Return (X, Y) of the center of cell containing provided text 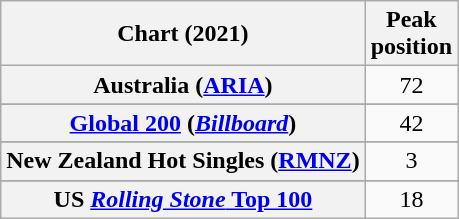
18 (411, 199)
Peakposition (411, 34)
3 (411, 161)
Global 200 (Billboard) (183, 123)
US Rolling Stone Top 100 (183, 199)
New Zealand Hot Singles (RMNZ) (183, 161)
42 (411, 123)
72 (411, 85)
Australia (ARIA) (183, 85)
Chart (2021) (183, 34)
